Capture the cell that displays the provided text and extract its (x, y) central coordinate. 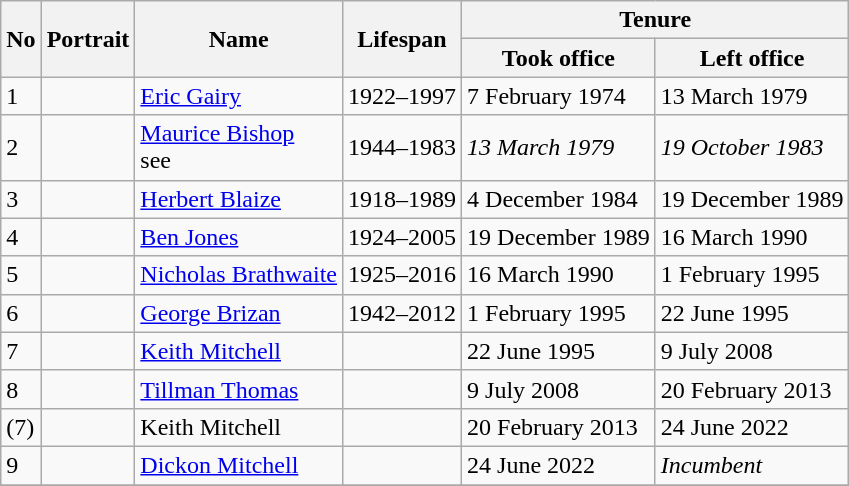
2 (21, 148)
Name (239, 39)
1 (21, 96)
7 February 1974 (559, 96)
Maurice Bishopsee (239, 148)
Eric Gairy (239, 96)
Tillman Thomas (239, 389)
6 (21, 313)
7 (21, 351)
3 (21, 199)
(7) (21, 427)
1925–2016 (402, 275)
1918–1989 (402, 199)
Portrait (88, 39)
Tenure (656, 20)
9 (21, 465)
Herbert Blaize (239, 199)
No (21, 39)
Ben Jones (239, 237)
19 October 1983 (752, 148)
8 (21, 389)
Left office (752, 58)
Lifespan (402, 39)
1922–1997 (402, 96)
Nicholas Brathwaite (239, 275)
1924–2005 (402, 237)
1944–1983 (402, 148)
4 (21, 237)
1942–2012 (402, 313)
George Brizan (239, 313)
Incumbent (752, 465)
Dickon Mitchell (239, 465)
4 December 1984 (559, 199)
Took office (559, 58)
5 (21, 275)
